Determine the (x, y) coordinate at the center of the cell enclosing the given text.  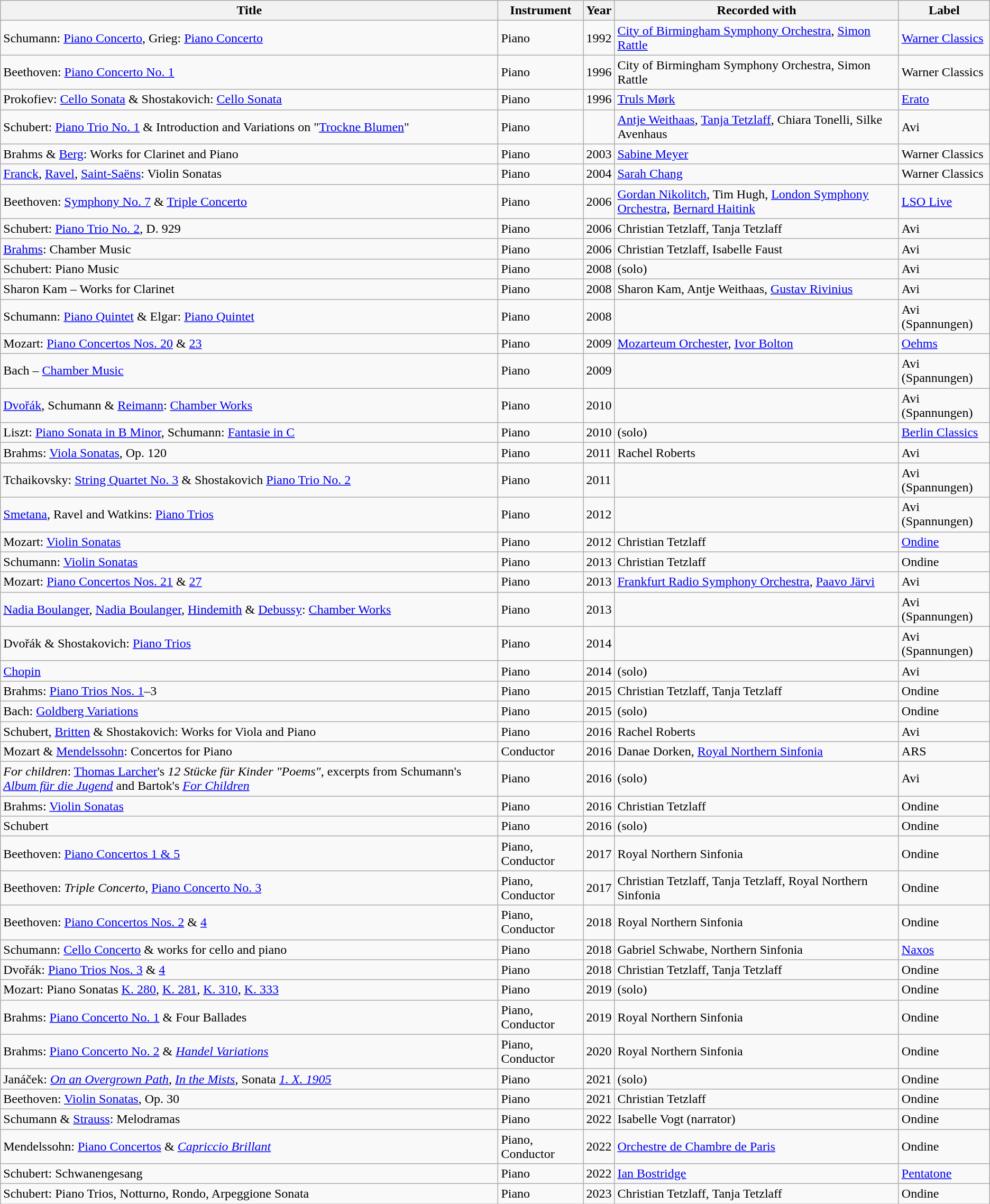
Beethoven: Piano Concertos Nos. 2 & 4 (250, 923)
Schubert: Piano Trios, Notturno, Rondo, Arpeggione Sonata (250, 1194)
Mozart: Piano Sonatas K. 280, K. 281, K. 310, K. 333 (250, 990)
Schubert, Britten & Shostakovich: Works for Viola and Piano (250, 732)
Dvořák, Schumann & Reimann: Chamber Works (250, 405)
Brahms & Berg: Works for Clarinet and Piano (250, 154)
Sharon Kam, Antje Weithaas, Gustav Rivinius (756, 289)
Beethoven: Piano Concerto No. 1 (250, 72)
Gabriel Schwabe, Northern Sinfonia (756, 950)
Frankfurt Radio Symphony Orchestra, Paavo Järvi (756, 582)
Schubert: Schwanengesang (250, 1174)
For children: Thomas Larcher's 12 Stücke für Kinder "Poems", excerpts from Schumann's Album für die Jugend and Bartok's For Children (250, 779)
Smetana, Ravel and Watkins: Piano Trios (250, 514)
ARS (944, 752)
Brahms: Piano Concerto No. 1 & Four Ballades (250, 1017)
Oehms (944, 344)
Conductor (540, 752)
Schumann: Piano Concerto, Grieg: Piano Concerto (250, 38)
Chopin (250, 671)
Pentatone (944, 1174)
Berlin Classics (944, 433)
Schumann: Piano Quintet & Elgar: Piano Quintet (250, 316)
Mozart: Piano Concertos Nos. 20 & 23 (250, 344)
Brahms: Viola Sonatas, Op. 120 (250, 453)
Schumann: Violin Sonatas (250, 562)
Brahms: Violin Sonatas (250, 806)
Schumann: Cello Concerto & works for cello and piano (250, 950)
Dvořák: Piano Trios Nos. 3 & 4 (250, 970)
Schubert (250, 826)
Tchaikovsky: String Quartet No. 3 & Shostakovich Piano Trio No. 2 (250, 480)
1992 (599, 38)
Schubert: Piano Music (250, 269)
Bach – Chamber Music (250, 371)
Label (944, 11)
Title (250, 11)
Sharon Kam – Works for Clarinet (250, 289)
Liszt: Piano Sonata in B Minor, Schumann: Fantasie in C (250, 433)
Orchestre de Chambre de Paris (756, 1146)
Schubert: Piano Trio No. 2, D. 929 (250, 229)
Danae Dorken, Royal Northern Sinfonia (756, 752)
2020 (599, 1052)
Naxos (944, 950)
Prokofiev: Cello Sonata & Shostakovich: Cello Sonata (250, 99)
Sabine Meyer (756, 154)
Gordan Nikolitch, Tim Hugh, London Symphony Orchestra, Bernard Haitink (756, 201)
Truls Mørk (756, 99)
Brahms: Chamber Music (250, 249)
Isabelle Vogt (narrator) (756, 1119)
Franck, Ravel, Saint-Saëns: Violin Sonatas (250, 174)
2003 (599, 154)
LSO Live (944, 201)
Mozart & Mendelssohn: Concertos for Piano (250, 752)
Schumann & Strauss: Melodramas (250, 1119)
Antje Weithaas, Tanja Tetzlaff, Chiara Tonelli, Silke Avenhaus (756, 127)
Schubert: Piano Trio No. 1 & Introduction and Variations on "Trockne Blumen" (250, 127)
Instrument (540, 11)
Nadia Boulanger, Nadia Boulanger, Hindemith & Debussy: Chamber Works (250, 609)
2004 (599, 174)
Beethoven: Violin Sonatas, Op. 30 (250, 1099)
Janáček: On an Overgrown Path, In the Mists, Sonata 1. X. 1905 (250, 1079)
Beethoven: Triple Concerto, Piano Concerto No. 3 (250, 888)
Recorded with (756, 11)
Mozart: Piano Concertos Nos. 21 & 27 (250, 582)
Sarah Chang (756, 174)
Mendelssohn: Piano Concertos & Capriccio Brillant (250, 1146)
Brahms: Piano Trios Nos. 1–3 (250, 691)
Beethoven: Symphony No. 7 & Triple Concerto (250, 201)
Mozart: Violin Sonatas (250, 542)
Beethoven: Piano Concertos 1 & 5 (250, 854)
Mozarteum Orchester, Ivor Bolton (756, 344)
Erato (944, 99)
Dvořák & Shostakovich: Piano Trios (250, 643)
Bach: Goldberg Variations (250, 711)
Christian Tetzlaff, Tanja Tetzlaff, Royal Northern Sinfonia (756, 888)
Ian Bostridge (756, 1174)
Year (599, 11)
Brahms: Piano Concerto No. 2 & Handel Variations (250, 1052)
Christian Tetzlaff, Isabelle Faust (756, 249)
2023 (599, 1194)
